Provide the (x, y) coordinate of the cell's center where the given text is located.  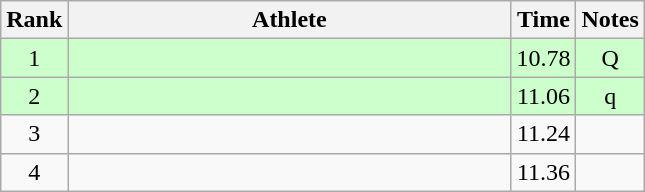
Time (544, 20)
q (610, 96)
Notes (610, 20)
2 (34, 96)
1 (34, 58)
Rank (34, 20)
11.36 (544, 172)
Q (610, 58)
4 (34, 172)
3 (34, 134)
11.24 (544, 134)
11.06 (544, 96)
Athlete (290, 20)
10.78 (544, 58)
